Return the (X, Y) coordinate for the center point of the cell that contains the specified text.  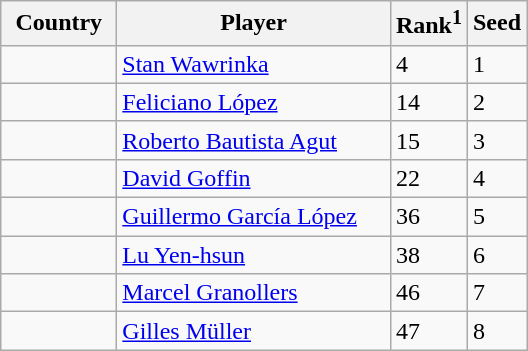
Gilles Müller (254, 331)
7 (496, 293)
Country (59, 24)
Seed (496, 24)
Guillermo García López (254, 217)
Marcel Granollers (254, 293)
3 (496, 140)
6 (496, 255)
15 (428, 140)
Roberto Bautista Agut (254, 140)
36 (428, 217)
46 (428, 293)
David Goffin (254, 178)
22 (428, 178)
Player (254, 24)
38 (428, 255)
14 (428, 102)
Rank1 (428, 24)
1 (496, 64)
8 (496, 331)
Feliciano López (254, 102)
47 (428, 331)
5 (496, 217)
Lu Yen-hsun (254, 255)
2 (496, 102)
Stan Wawrinka (254, 64)
